Find where the given text appears and provide that cell's center as (x, y) coordinate. 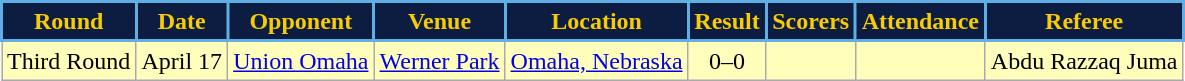
Abdu Razzaq Juma (1084, 60)
Opponent (301, 22)
Referee (1084, 22)
April 17 (182, 60)
Venue (440, 22)
Location (596, 22)
Round (69, 22)
Result (727, 22)
Attendance (920, 22)
Union Omaha (301, 60)
Scorers (810, 22)
Omaha, Nebraska (596, 60)
Werner Park (440, 60)
0–0 (727, 60)
Third Round (69, 60)
Date (182, 22)
